Find where the given text appears and provide that cell's center as (x, y) coordinate. 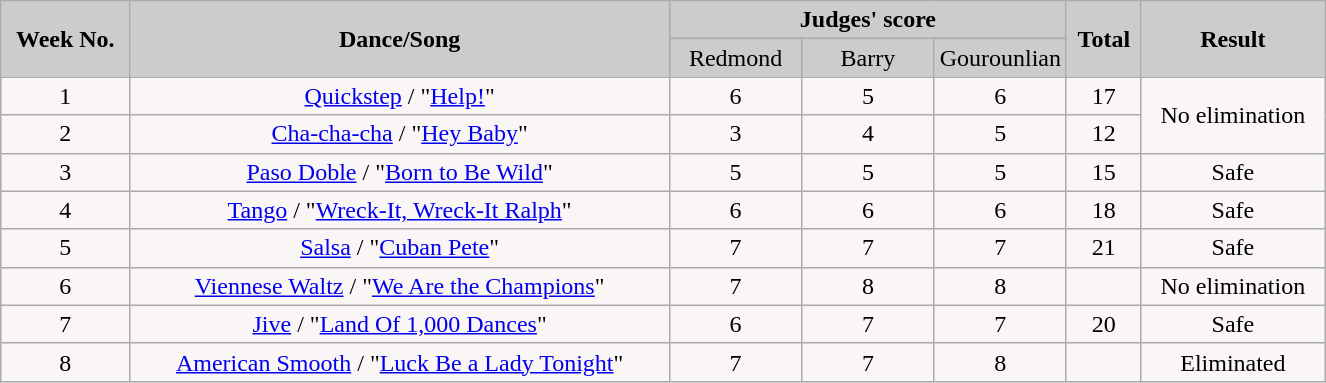
Eliminated (1232, 362)
Viennese Waltz / "We Are the Champions" (400, 286)
21 (1104, 248)
Paso Doble / "Born to Be Wild" (400, 172)
Judges' score (868, 20)
2 (66, 134)
Cha-cha-cha / "Hey Baby" (400, 134)
12 (1104, 134)
Dance/Song (400, 39)
20 (1104, 324)
Quickstep / "Help!" (400, 96)
Jive / "Land Of 1,000 Dances" (400, 324)
Salsa / "Cuban Pete" (400, 248)
American Smooth / "Luck Be a Lady Tonight" (400, 362)
Total (1104, 39)
Gourounlian (1000, 58)
17 (1104, 96)
1 (66, 96)
Week No. (66, 39)
18 (1104, 210)
Result (1232, 39)
Redmond (735, 58)
Tango / "Wreck-It, Wreck-It Ralph" (400, 210)
Barry (868, 58)
15 (1104, 172)
